Identify which cell holds the provided text, then report its (x, y) central coordinate. 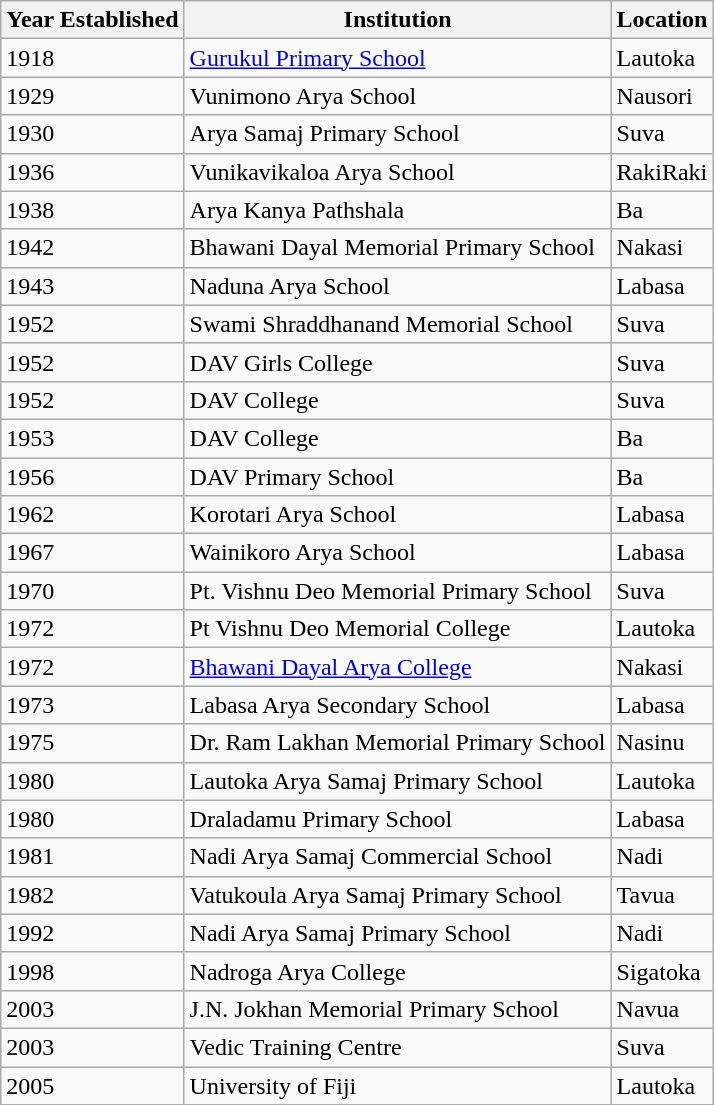
1942 (92, 248)
Vunikavikaloa Arya School (398, 172)
RakiRaki (662, 172)
Bhawani Dayal Memorial Primary School (398, 248)
1962 (92, 515)
Gurukul Primary School (398, 58)
Labasa Arya Secondary School (398, 705)
1998 (92, 971)
Bhawani Dayal Arya College (398, 667)
1953 (92, 438)
J.N. Jokhan Memorial Primary School (398, 1009)
1970 (92, 591)
Navua (662, 1009)
1981 (92, 857)
DAV Primary School (398, 477)
1973 (92, 705)
Lautoka Arya Samaj Primary School (398, 781)
Tavua (662, 895)
Vatukoula Arya Samaj Primary School (398, 895)
DAV Girls College (398, 362)
Nadi Arya Samaj Commercial School (398, 857)
Institution (398, 20)
Pt. Vishnu Deo Memorial Primary School (398, 591)
Year Established (92, 20)
Dr. Ram Lakhan Memorial Primary School (398, 743)
Wainikoro Arya School (398, 553)
Nasinu (662, 743)
2005 (92, 1085)
Swami Shraddhanand Memorial School (398, 324)
1936 (92, 172)
Location (662, 20)
1943 (92, 286)
1929 (92, 96)
Korotari Arya School (398, 515)
Arya Samaj Primary School (398, 134)
1938 (92, 210)
Nadroga Arya College (398, 971)
1982 (92, 895)
1918 (92, 58)
Vunimono Arya School (398, 96)
1956 (92, 477)
1992 (92, 933)
1930 (92, 134)
Nausori (662, 96)
University of Fiji (398, 1085)
Naduna Arya School (398, 286)
Pt Vishnu Deo Memorial College (398, 629)
1967 (92, 553)
1975 (92, 743)
Draladamu Primary School (398, 819)
Arya Kanya Pathshala (398, 210)
Nadi Arya Samaj Primary School (398, 933)
Sigatoka (662, 971)
Vedic Training Centre (398, 1047)
